Detect which cell encompasses the target text, then output its [x, y] center coordinate. 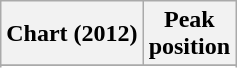
Chart (2012) [72, 34]
Peak position [189, 34]
